Provide the [X, Y] coordinate of the cell's center where the given text is located.  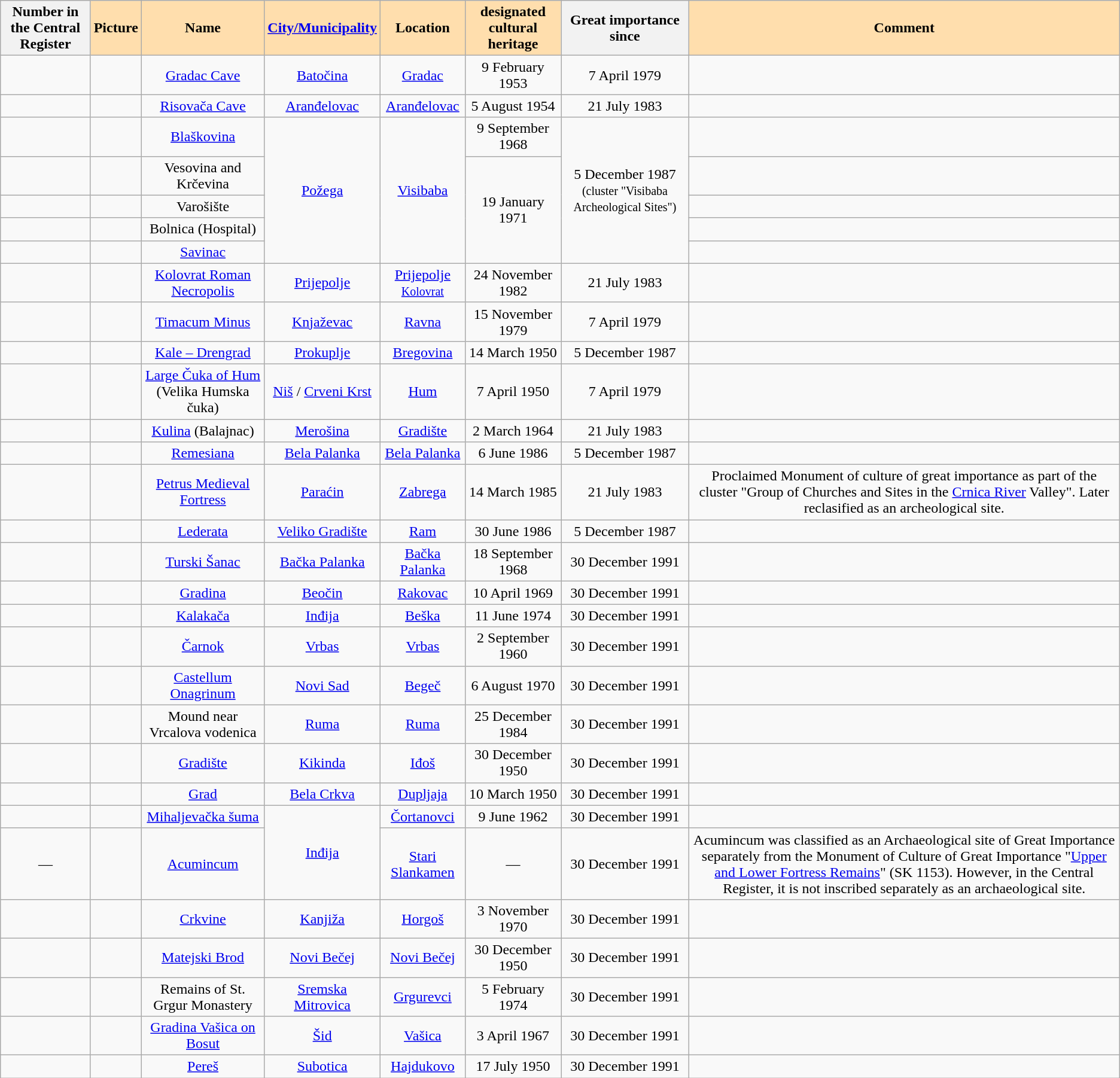
15 November 1979 [513, 322]
Knjaževac [322, 322]
Varošište [202, 206]
Name [202, 28]
PrijepoljeKolovrat [423, 282]
Savinac [202, 252]
Location [423, 28]
14 March 1985 [513, 492]
Great importance since [625, 28]
Begeč [423, 686]
Petrus Medieval Fortress [202, 492]
Hum [423, 391]
Castellum Onagrinum [202, 686]
10 April 1969 [513, 593]
Horgoš [423, 919]
Picture [116, 28]
9 February 1953 [513, 75]
24 November 1982 [513, 282]
Gradina [202, 593]
Ram [423, 531]
Sremska Mitrovica [322, 997]
Bolnica (Hospital) [202, 229]
9 June 1962 [513, 817]
Gradac Cave [202, 75]
Paraćin [322, 492]
Kalakača [202, 616]
Beška [423, 616]
Veliko Gradište [322, 531]
14 March 1950 [513, 352]
10 March 1950 [513, 794]
Grad [202, 794]
Acumincum [202, 864]
Kanjiža [322, 919]
5 February 1974 [513, 997]
11 June 1974 [513, 616]
Novi Sad [322, 686]
Beočin [322, 593]
5 December 1987 (cluster "Visibaba Archeological Sites") [625, 190]
Čarnok [202, 646]
Kolovrat Roman Necropolis [202, 282]
19 January 1971 [513, 209]
Kale – Drengrad [202, 352]
2 September 1960 [513, 646]
9 September 1968 [513, 136]
Crkvine [202, 919]
Remains of St. Grgur Monastery [202, 997]
Prijepolje [322, 282]
Matejski Brod [202, 957]
Turski Šanac [202, 562]
Timacum Minus [202, 322]
City/Municipality [322, 28]
6 August 1970 [513, 686]
Stari Slankamen [423, 864]
18 September 1968 [513, 562]
3 April 1967 [513, 1036]
Subotica [322, 1067]
designated cultural heritage [513, 28]
5 August 1954 [513, 106]
Čortanovci [423, 817]
Bela Crkva [322, 794]
7 April 1950 [513, 391]
Visibaba [423, 190]
6 June 1986 [513, 453]
30 June 1986 [513, 531]
Kikinda [322, 763]
3 November 1970 [513, 919]
Pereš [202, 1067]
Šid [322, 1036]
Mound near Vrcalova vodenica [202, 724]
Prokuplje [322, 352]
Niš / Crveni Krst [322, 391]
Rakovac [423, 593]
Lederata [202, 531]
Merošina [322, 430]
Zabrega [423, 492]
Dupljaja [423, 794]
Hajdukovo [423, 1067]
Number in the Central Register [45, 28]
Vašica [423, 1036]
Mihaljevačka šuma [202, 817]
Blaškovina [202, 136]
Bregovina [423, 352]
Gradina Vašica on Bosut [202, 1036]
Large Čuka of Hum (Velika Humska čuka) [202, 391]
25 December 1984 [513, 724]
17 July 1950 [513, 1067]
Vesovina and Krčevina [202, 176]
2 March 1964 [513, 430]
Gradac [423, 75]
Remesiana [202, 453]
Batočina [322, 75]
Risovača Cave [202, 106]
Kulina (Balajnac) [202, 430]
Comment [904, 28]
Ravna [423, 322]
Požega [322, 190]
Iđoš [423, 763]
Grgurevci [423, 997]
